Output the [X, Y] coordinate of the center of the cell containing the given text.  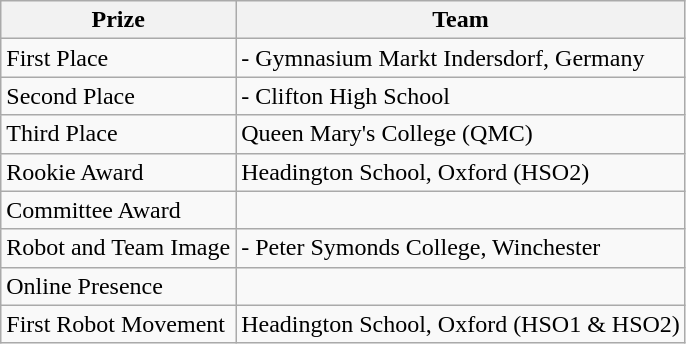
Rookie Award [118, 172]
Third Place [118, 134]
- Gymnasium Markt Indersdorf, Germany [461, 58]
- Clifton High School [461, 96]
Queen Mary's College (QMC) [461, 134]
Headington School, Oxford (HSO2) [461, 172]
Team [461, 20]
Second Place [118, 96]
- Peter Symonds College, Winchester [461, 248]
Prize [118, 20]
First Place [118, 58]
First Robot Movement [118, 324]
Committee Award [118, 210]
Online Presence [118, 286]
Robot and Team Image [118, 248]
Headington School, Oxford (HSO1 & HSO2) [461, 324]
